From the cell containing the given text, extract its center point as [x, y] coordinate. 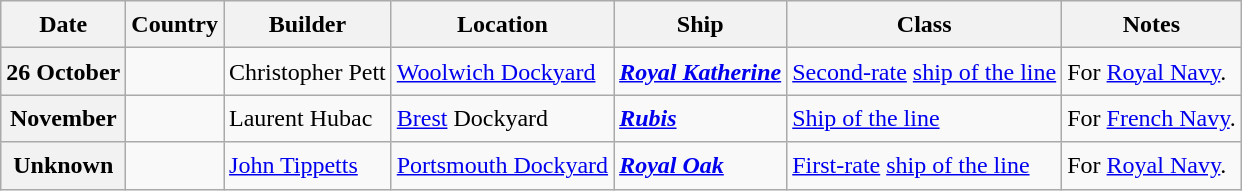
Royal Oak [700, 166]
Christopher Pett [308, 72]
Location [502, 24]
Laurent Hubac [308, 118]
Country [175, 24]
John Tippetts [308, 166]
Woolwich Dockyard [502, 72]
Rubis [700, 118]
November [64, 118]
26 October [64, 72]
Brest Dockyard [502, 118]
Royal Katherine [700, 72]
First-rate ship of the line [924, 166]
Second-rate ship of the line [924, 72]
Date [64, 24]
Portsmouth Dockyard [502, 166]
Ship of the line [924, 118]
Ship [700, 24]
Notes [1152, 24]
For French Navy. [1152, 118]
Builder [308, 24]
Class [924, 24]
Unknown [64, 166]
